Return [x, y] of the center of cell containing provided text 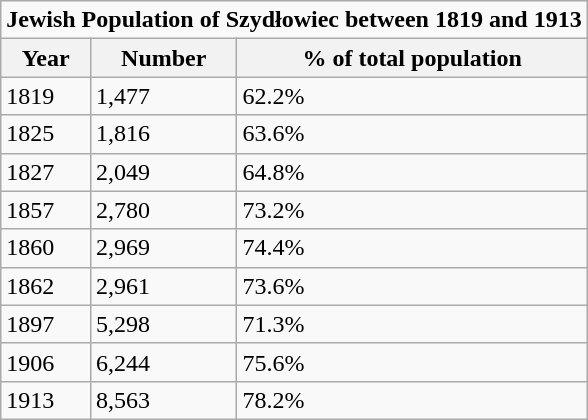
62.2% [412, 96]
1825 [46, 134]
1862 [46, 286]
1819 [46, 96]
Jewish Population of Szydłowiec between 1819 and 1913 [294, 20]
2,961 [163, 286]
Number [163, 58]
6,244 [163, 362]
73.6% [412, 286]
63.6% [412, 134]
1857 [46, 210]
1,816 [163, 134]
71.3% [412, 324]
1897 [46, 324]
8,563 [163, 400]
1913 [46, 400]
78.2% [412, 400]
64.8% [412, 172]
% of total population [412, 58]
2,969 [163, 248]
2,780 [163, 210]
75.6% [412, 362]
1860 [46, 248]
73.2% [412, 210]
Year [46, 58]
5,298 [163, 324]
2,049 [163, 172]
74.4% [412, 248]
1,477 [163, 96]
1827 [46, 172]
1906 [46, 362]
